Find where the given text appears and provide that cell's center as [x, y] coordinate. 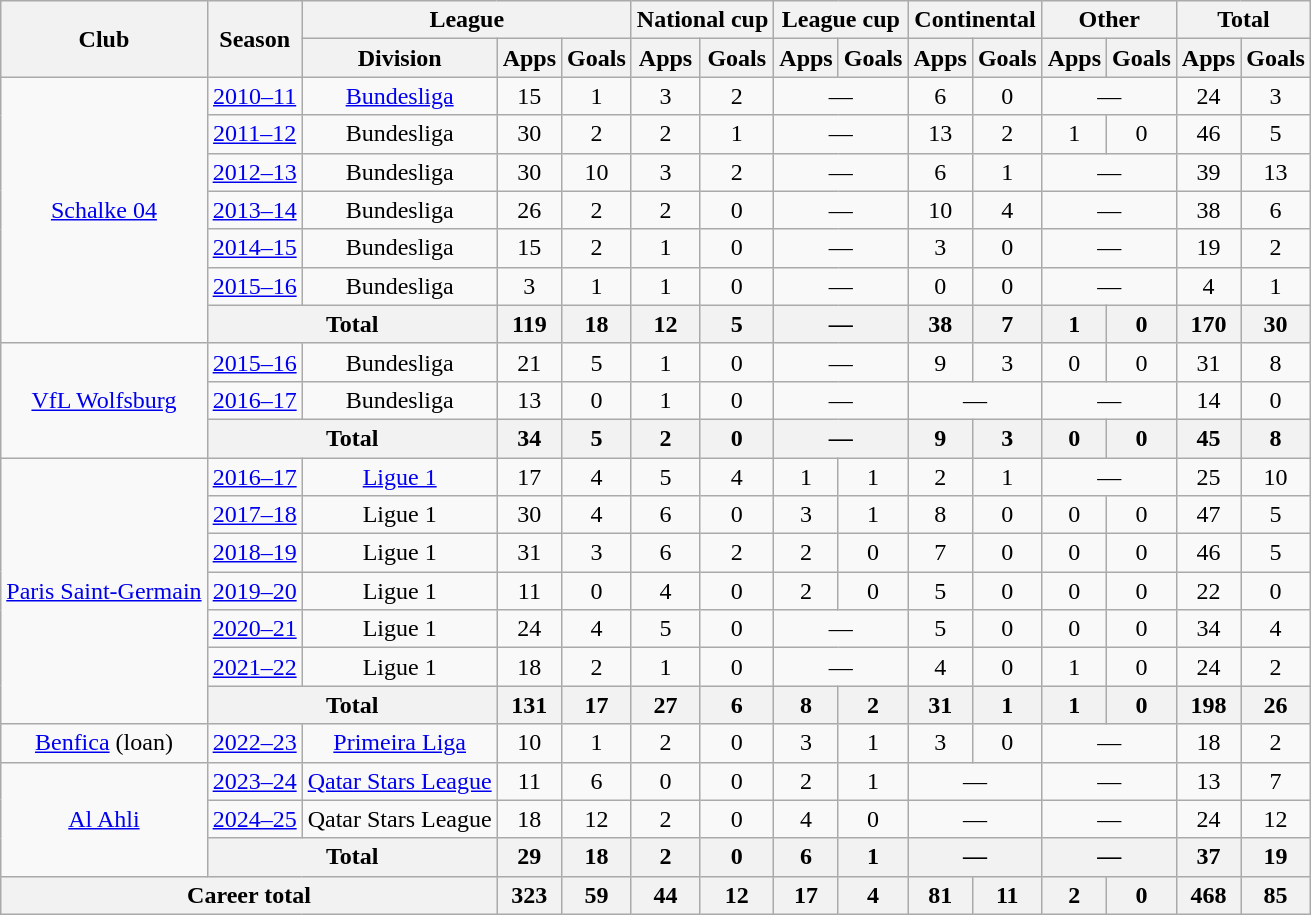
Paris Saint-Germain [104, 591]
VfL Wolfsburg [104, 400]
Club [104, 39]
47 [1208, 515]
2020–21 [254, 629]
2023–24 [254, 781]
2014–15 [254, 248]
25 [1208, 477]
2012–13 [254, 172]
League [466, 20]
2022–23 [254, 743]
119 [529, 324]
323 [529, 895]
2018–19 [254, 553]
468 [1208, 895]
2013–14 [254, 210]
131 [529, 705]
2010–11 [254, 96]
198 [1208, 705]
Primeira Liga [400, 743]
Other [1109, 20]
44 [665, 895]
29 [529, 857]
14 [1208, 400]
37 [1208, 857]
2024–25 [254, 819]
45 [1208, 438]
39 [1208, 172]
Career total [249, 895]
22 [1208, 591]
Schalke 04 [104, 210]
Season [254, 39]
21 [529, 362]
2011–12 [254, 134]
National cup [702, 20]
85 [1276, 895]
27 [665, 705]
59 [597, 895]
2019–20 [254, 591]
2017–18 [254, 515]
81 [940, 895]
170 [1208, 324]
League cup [841, 20]
Benfica (loan) [104, 743]
Al Ahli [104, 819]
2021–22 [254, 667]
Continental [975, 20]
Division [400, 58]
